Return the [x, y] coordinate for the center point of the cell that contains the specified text.  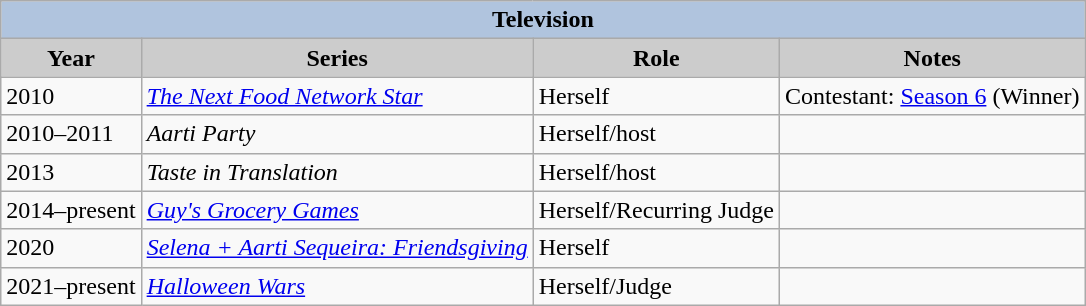
Series [337, 58]
2013 [71, 172]
Aarti Party [337, 134]
Contestant: Season 6 (Winner) [932, 96]
2014–present [71, 210]
The Next Food Network Star [337, 96]
Herself/Judge [656, 286]
Notes [932, 58]
Role [656, 58]
Taste in Translation [337, 172]
Guy's Grocery Games [337, 210]
2010–2011 [71, 134]
2020 [71, 248]
2010 [71, 96]
Television [543, 20]
Selena + Aarti Sequeira: Friendsgiving [337, 248]
Herself/Recurring Judge [656, 210]
Halloween Wars [337, 286]
Year [71, 58]
2021–present [71, 286]
